For the text-containing cell, return its midpoint in [X, Y] coordinate format. 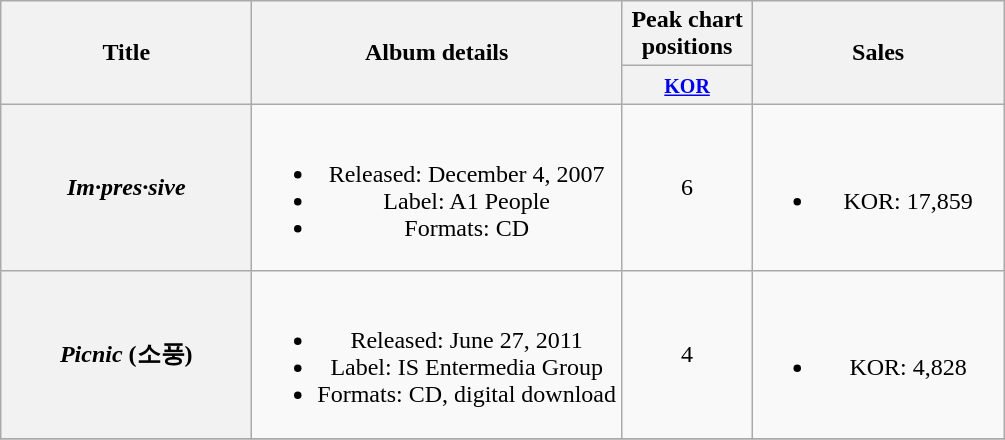
6 [688, 188]
Released: June 27, 2011Label: IS Entermedia GroupFormats: CD, digital download [437, 354]
KOR [688, 85]
Title [126, 52]
4 [688, 354]
Picnic (소풍) [126, 354]
Released: December 4, 2007Label: A1 PeopleFormats: CD [437, 188]
KOR: 4,828 [878, 354]
Peak chart positions [688, 34]
Album details [437, 52]
KOR: 17,859 [878, 188]
Sales [878, 52]
Im·pres·sive [126, 188]
